Identify which cell holds the provided text, then report its (X, Y) central coordinate. 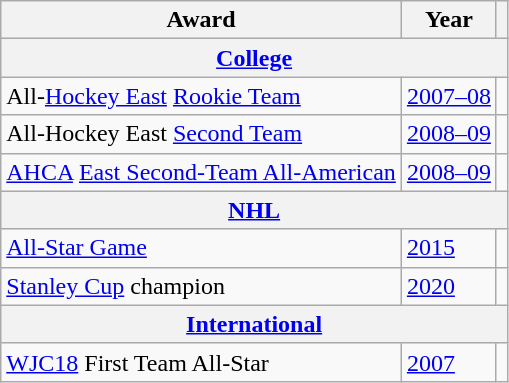
College (254, 58)
All-Hockey East Second Team (202, 134)
Award (202, 20)
All-Hockey East Rookie Team (202, 96)
Year (448, 20)
NHL (254, 210)
All-Star Game (202, 248)
Stanley Cup champion (202, 286)
AHCA East Second-Team All-American (202, 172)
WJC18 First Team All-Star (202, 362)
International (254, 324)
2007–08 (448, 96)
2015 (448, 248)
2007 (448, 362)
2020 (448, 286)
